Detect which cell encompasses the target text, then output its (X, Y) center coordinate. 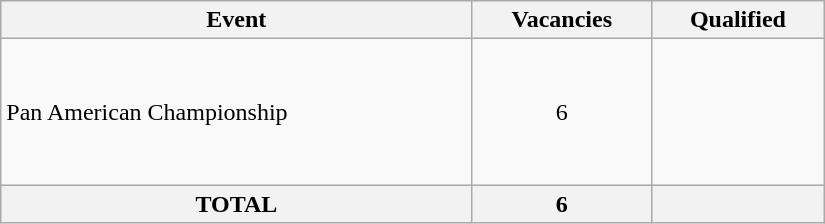
Qualified (738, 20)
Pan American Championship (236, 112)
Event (236, 20)
TOTAL (236, 204)
Vacancies (562, 20)
